Provide the (x, y) coordinate of the cell's center where the given text is located.  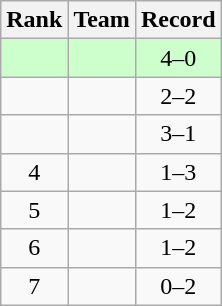
3–1 (178, 134)
Team (102, 20)
4–0 (178, 58)
4 (34, 172)
1–3 (178, 172)
7 (34, 286)
Rank (34, 20)
6 (34, 248)
Record (178, 20)
2–2 (178, 96)
0–2 (178, 286)
5 (34, 210)
